Search for the cell housing the specified text and yield its (X, Y) center coordinate. 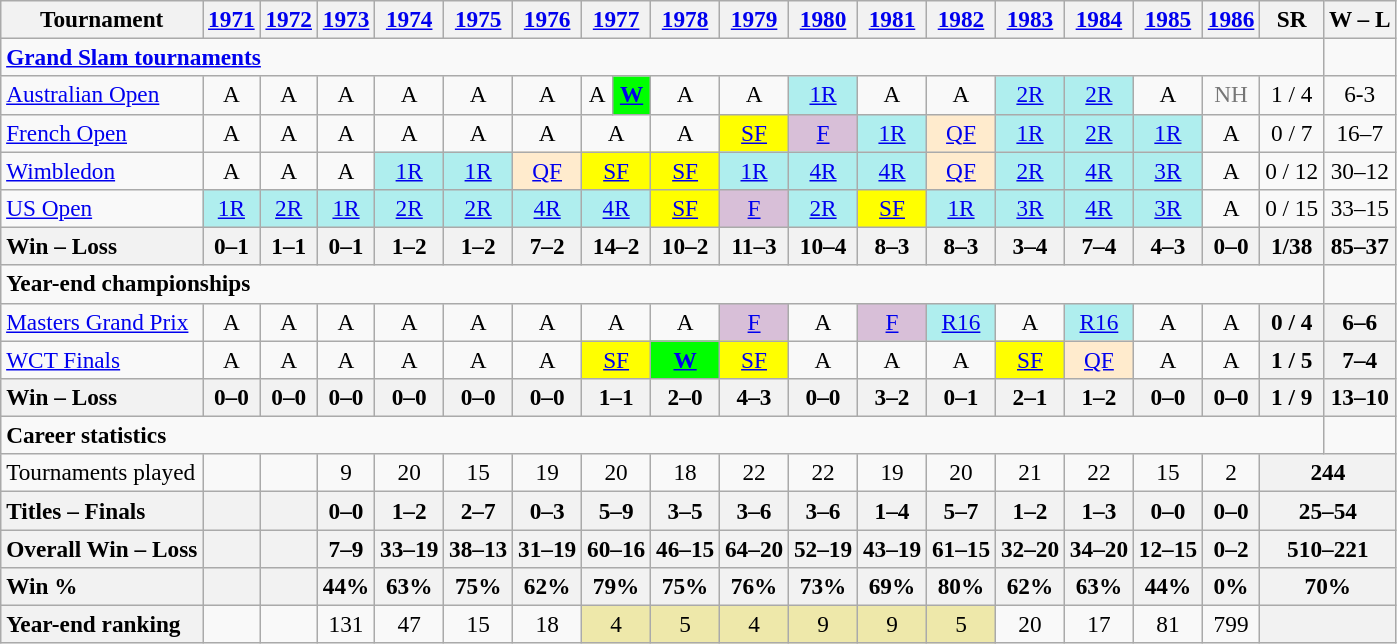
1–4 (892, 510)
1 / 9 (1292, 397)
31–19 (548, 548)
1978 (686, 19)
SR (1292, 19)
1979 (754, 19)
81 (1168, 624)
1983 (1030, 19)
Win % (102, 586)
131 (346, 624)
3–2 (892, 397)
Masters Grand Prix (102, 322)
13–10 (1360, 397)
1974 (410, 19)
Year-end championships (662, 284)
34–20 (1098, 548)
Titles – Finals (102, 510)
1982 (962, 19)
Tournament (102, 19)
76% (754, 586)
1/38 (1292, 246)
1971 (232, 19)
2 (1230, 473)
1975 (478, 19)
85–37 (1360, 246)
0 / 7 (1292, 133)
1977 (616, 19)
46–15 (686, 548)
Tournaments played (102, 473)
0% (1230, 586)
799 (1230, 624)
0 / 4 (1292, 322)
79% (616, 586)
25–54 (1328, 510)
5–9 (616, 510)
30–12 (1360, 170)
Year-end ranking (102, 624)
Overall Win – Loss (102, 548)
2–7 (478, 510)
1972 (288, 19)
61–15 (962, 548)
0 / 12 (1292, 170)
1976 (548, 19)
US Open (102, 208)
French Open (102, 133)
W – L (1360, 19)
17 (1098, 624)
64–20 (754, 548)
1985 (1168, 19)
1986 (1230, 19)
0–3 (548, 510)
10–4 (824, 246)
33–19 (410, 548)
7–2 (548, 246)
Career statistics (662, 435)
7–9 (346, 548)
21 (1030, 473)
70% (1328, 586)
33–15 (1360, 208)
6–6 (1360, 322)
14–2 (616, 246)
0 / 15 (1292, 208)
12–15 (1168, 548)
1 / 5 (1292, 359)
5–7 (962, 510)
10–2 (686, 246)
73% (824, 586)
Wimbledon (102, 170)
47 (410, 624)
WCT Finals (102, 359)
3–5 (686, 510)
2–1 (1030, 397)
1973 (346, 19)
3–4 (1030, 246)
43–19 (892, 548)
60–16 (616, 548)
52–19 (824, 548)
16–7 (1360, 133)
1–3 (1098, 510)
1980 (824, 19)
11–3 (754, 246)
32–20 (1030, 548)
244 (1328, 473)
1984 (1098, 19)
1 / 4 (1292, 95)
Australian Open (102, 95)
Grand Slam tournaments (662, 57)
1981 (892, 19)
69% (892, 586)
NH (1230, 95)
80% (962, 586)
0–2 (1230, 548)
2–0 (686, 397)
38–13 (478, 548)
6-3 (1360, 95)
510–221 (1328, 548)
